Identify which cell holds the provided text, then report its [X, Y] central coordinate. 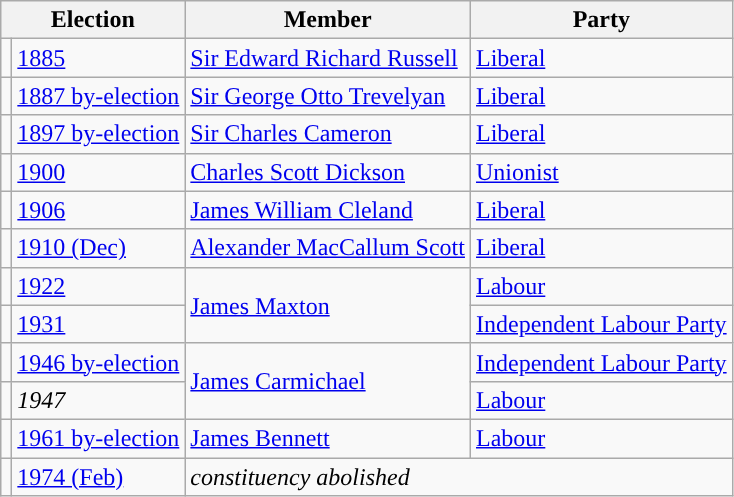
James William Cleland [328, 210]
James Carmichael [328, 381]
Alexander MacCallum Scott [328, 248]
1974 (Feb) [98, 477]
1947 [98, 400]
1961 by-election [98, 438]
1946 by-election [98, 362]
1900 [98, 172]
Sir Charles Cameron [328, 134]
James Maxton [328, 305]
1906 [98, 210]
Sir George Otto Trevelyan [328, 96]
Member [328, 20]
1885 [98, 58]
1887 by-election [98, 96]
Unionist [601, 172]
1897 by-election [98, 134]
1922 [98, 286]
1910 (Dec) [98, 248]
Charles Scott Dickson [328, 172]
constituency abolished [458, 477]
James Bennett [328, 438]
Sir Edward Richard Russell [328, 58]
Election [93, 20]
1931 [98, 324]
Party [601, 20]
